Return the (x, y) coordinate for the center point of the cell that contains the specified text.  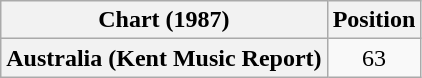
Chart (1987) (164, 20)
Australia (Kent Music Report) (164, 58)
63 (374, 58)
Position (374, 20)
